From the cell containing the given text, extract its center point as (X, Y) coordinate. 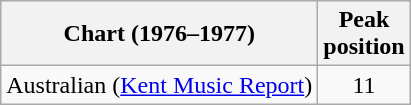
Peakposition (364, 34)
11 (364, 85)
Australian (Kent Music Report) (160, 85)
Chart (1976–1977) (160, 34)
